Identify which cell holds the provided text, then report its [x, y] central coordinate. 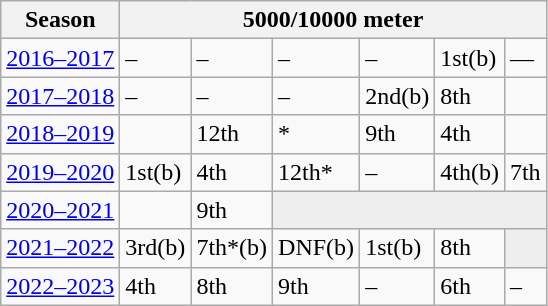
2020–2021 [60, 210]
2021–2022 [60, 248]
2017–2018 [60, 96]
2nd(b) [398, 96]
* [316, 134]
3rd(b) [156, 248]
7th*(b) [232, 248]
5000/10000 meter [333, 20]
DNF(b) [316, 248]
2022–2023 [60, 286]
2018–2019 [60, 134]
2016–2017 [60, 58]
12th [232, 134]
2019–2020 [60, 172]
12th* [316, 172]
Season [60, 20]
4th(b) [470, 172]
7th [525, 172]
6th [470, 286]
— [525, 58]
